Determine the [X, Y] coordinate at the center of the cell enclosing the given text.  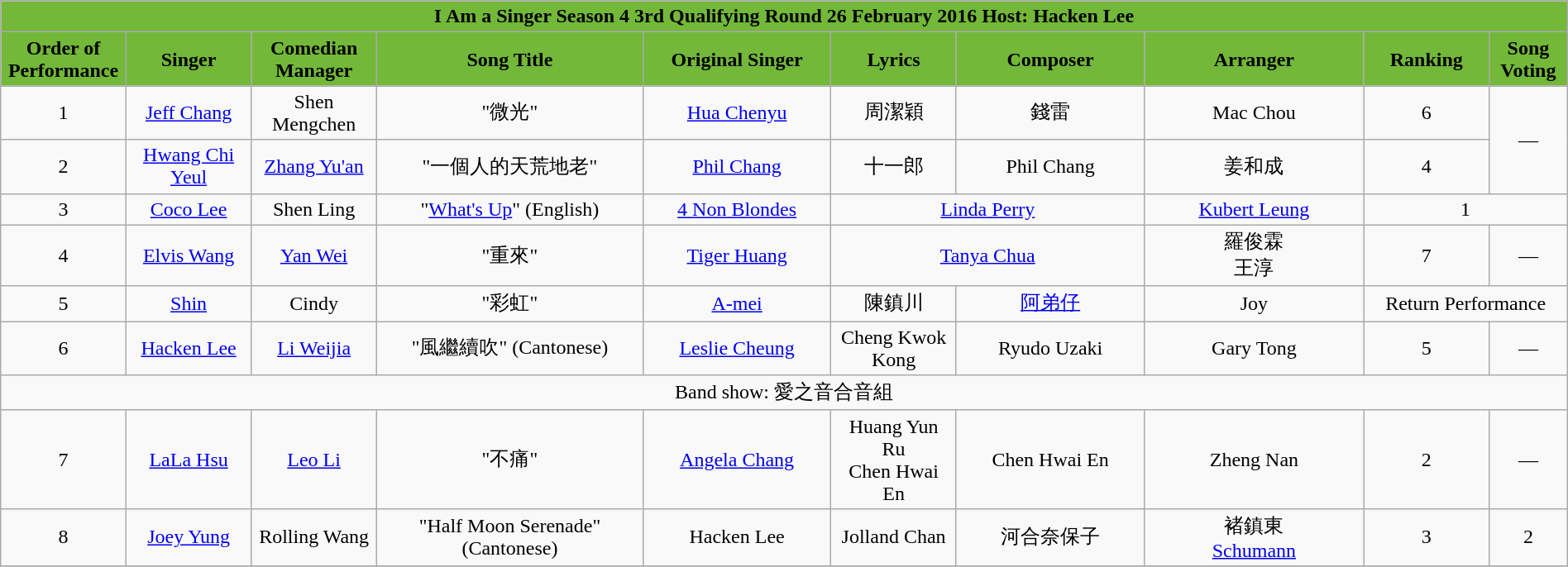
Mac Chou [1254, 112]
Return Performance [1465, 304]
錢雷 [1050, 112]
Yan Wei [314, 255]
Gary Tong [1254, 349]
Angela Chang [736, 460]
Chen Hwai En [1050, 460]
Joy [1254, 304]
Kubert Leung [1254, 209]
Linda Perry [987, 209]
Ryudo Uzaki [1050, 349]
"風繼續吹" (Cantonese) [509, 349]
Leo Li [314, 460]
姜和成 [1254, 167]
Order of Performance [64, 60]
Comedian Manager [314, 60]
Jolland Chan [894, 537]
Ranking [1427, 60]
十一郎 [894, 167]
陳鎮川 [894, 304]
Shin [189, 304]
Rolling Wang [314, 537]
Joey Yung [189, 537]
Huang Yun RuChen Hwai En [894, 460]
Hwang Chi Yeul [189, 167]
Lyrics [894, 60]
Cindy [314, 304]
Shen Mengchen [314, 112]
"重來" [509, 255]
Tanya Chua [987, 255]
I Am a Singer Season 4 3rd Qualifying Round 26 February 2016 Host: Hacken Lee [784, 17]
Jeff Chang [189, 112]
羅俊霖王淳 [1254, 255]
Song Title [509, 60]
Shen Ling [314, 209]
Li Weijia [314, 349]
Singer [189, 60]
Elvis Wang [189, 255]
A-mei [736, 304]
阿弟仔 [1050, 304]
LaLa Hsu [189, 460]
4 Non Blondes [736, 209]
Zhang Yu'an [314, 167]
Arranger [1254, 60]
"Half Moon Serenade" (Cantonese) [509, 537]
周潔穎 [894, 112]
Song Voting [1528, 60]
Leslie Cheung [736, 349]
"不痛" [509, 460]
"What's Up" (English) [509, 209]
Band show: 愛之音合音組 [784, 393]
褚鎮東Schumann [1254, 537]
Zheng Nan [1254, 460]
"一個人的天荒地老" [509, 167]
8 [64, 537]
Hua Chenyu [736, 112]
"彩虹" [509, 304]
"微光" [509, 112]
Tiger Huang [736, 255]
河合奈保子 [1050, 537]
Composer [1050, 60]
Original Singer [736, 60]
Cheng Kwok Kong [894, 349]
Coco Lee [189, 209]
